Extract the (X, Y) coordinate from the center of the cell holding the provided text.  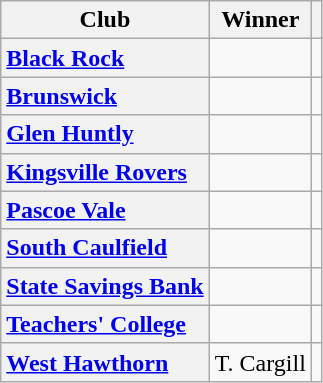
State Savings Bank (105, 286)
Teachers' College (105, 324)
Glen Huntly (105, 134)
Club (105, 20)
Black Rock (105, 58)
Winner (260, 20)
T. Cargill (260, 362)
South Caulfield (105, 248)
West Hawthorn (105, 362)
Pascoe Vale (105, 210)
Brunswick (105, 96)
Kingsville Rovers (105, 172)
